Locate the cell with the specified text and output its [x, y] center coordinate. 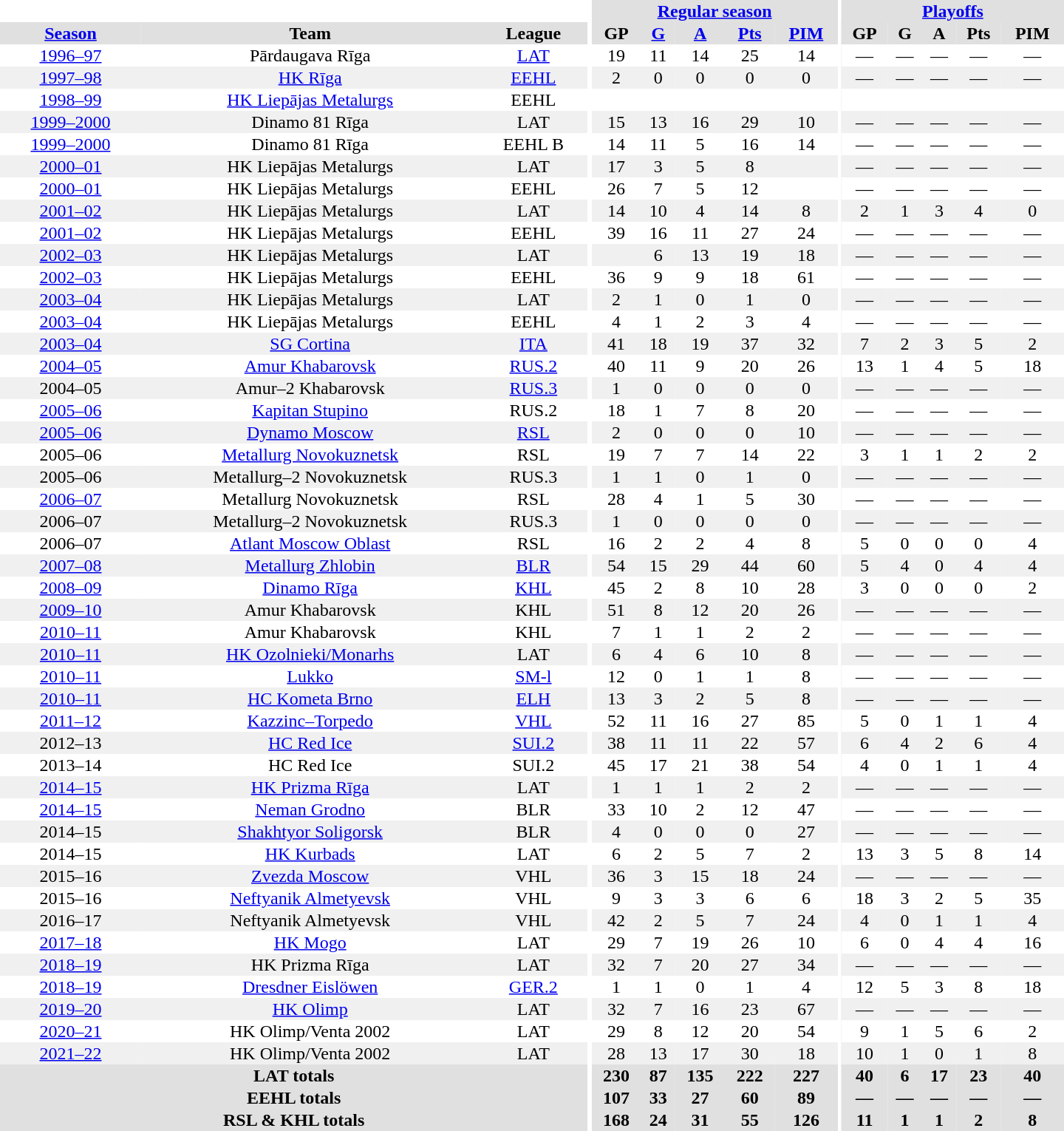
ELH [533, 699]
Atlant Moscow Oblast [310, 543]
135 [700, 1076]
107 [616, 1098]
Neman Grodno [310, 809]
ITA [533, 344]
2016–17 [71, 920]
Kapitan Stupino [310, 410]
Playoffs [953, 11]
Amur–2 Khabarovsk [310, 388]
89 [805, 1098]
52 [616, 721]
HK Ozolnieki/Monarhs [310, 654]
47 [805, 809]
2012–13 [71, 743]
2008–09 [71, 588]
41 [616, 344]
31 [700, 1120]
HK Kurbads [310, 854]
2007–08 [71, 565]
168 [616, 1120]
230 [616, 1076]
HK Olimp [310, 1009]
25 [749, 55]
Team [310, 33]
Shakhtyor Soligorsk [310, 832]
87 [658, 1076]
2013–14 [71, 765]
HK Rīga [310, 78]
222 [749, 1076]
Regular season [715, 11]
2020–21 [71, 1031]
1996–97 [71, 55]
RSL & KHL totals [294, 1120]
57 [805, 743]
Kazzinc–Torpedo [310, 721]
85 [805, 721]
League [533, 33]
1997–98 [71, 78]
Metallurg Zhlobin [310, 565]
1998–99 [71, 100]
EEHL totals [294, 1098]
HC Kometa Brno [310, 699]
34 [805, 965]
Dinamo Rīga [310, 588]
61 [805, 277]
55 [749, 1120]
35 [1032, 898]
227 [805, 1076]
126 [805, 1120]
2017–18 [71, 942]
SM-l [533, 676]
HK Mogo [310, 942]
2021–22 [71, 1053]
GER.2 [533, 987]
SG Cortina [310, 344]
EEHL B [533, 144]
Pārdaugava Rīga [310, 55]
2009–10 [71, 610]
LAT totals [294, 1076]
2019–20 [71, 1009]
67 [805, 1009]
42 [616, 920]
Dresdner Eislöwen [310, 987]
21 [700, 765]
Lukko [310, 676]
37 [749, 344]
51 [616, 610]
2011–12 [71, 721]
Dynamo Moscow [310, 432]
39 [616, 233]
44 [749, 565]
Season [71, 33]
Zvezda Moscow [310, 876]
